Return (x, y) of the center of cell containing provided text 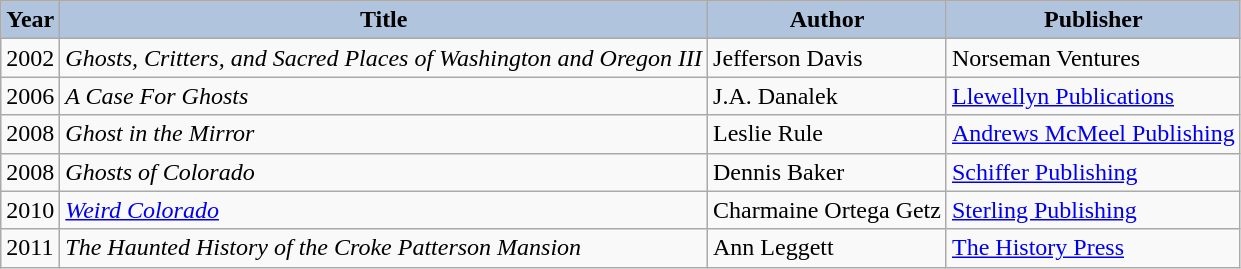
Ghosts, Critters, and Sacred Places of Washington and Oregon III (384, 58)
Year (30, 20)
Jefferson Davis (828, 58)
Dennis Baker (828, 172)
2002 (30, 58)
Llewellyn Publications (1093, 96)
Norseman Ventures (1093, 58)
J.A. Danalek (828, 96)
Sterling Publishing (1093, 210)
Charmaine Ortega Getz (828, 210)
Andrews McMeel Publishing (1093, 134)
The Haunted History of the Croke Patterson Mansion (384, 248)
A Case For Ghosts (384, 96)
Leslie Rule (828, 134)
Publisher (1093, 20)
Weird Colorado (384, 210)
Schiffer Publishing (1093, 172)
2011 (30, 248)
Ghost in the Mirror (384, 134)
Author (828, 20)
2010 (30, 210)
Ghosts of Colorado (384, 172)
2006 (30, 96)
Title (384, 20)
Ann Leggett (828, 248)
The History Press (1093, 248)
